Search for the cell housing the specified text and yield its (X, Y) center coordinate. 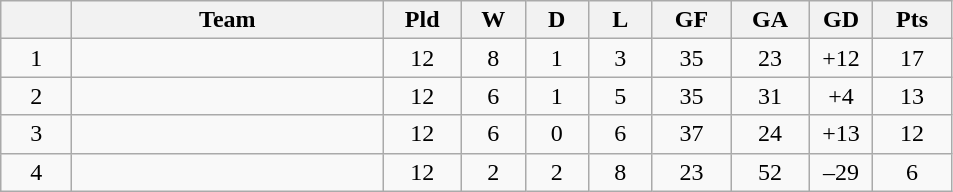
37 (692, 134)
GF (692, 20)
Pts (912, 20)
D (557, 20)
31 (770, 96)
5 (621, 96)
Team (228, 20)
W (493, 20)
L (621, 20)
–29 (841, 172)
+4 (841, 96)
+13 (841, 134)
GD (841, 20)
52 (770, 172)
13 (912, 96)
Pld (422, 20)
+12 (841, 58)
GA (770, 20)
0 (557, 134)
24 (770, 134)
17 (912, 58)
4 (36, 172)
